Search for the cell housing the specified text and yield its [X, Y] center coordinate. 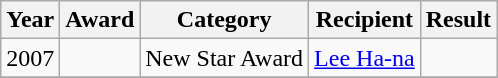
New Star Award [224, 58]
Result [458, 20]
Award [100, 20]
Year [30, 20]
2007 [30, 58]
Recipient [365, 20]
Category [224, 20]
Lee Ha-na [365, 58]
